Scan for the cell matching the given text and deliver its (X, Y) coordinate at center. 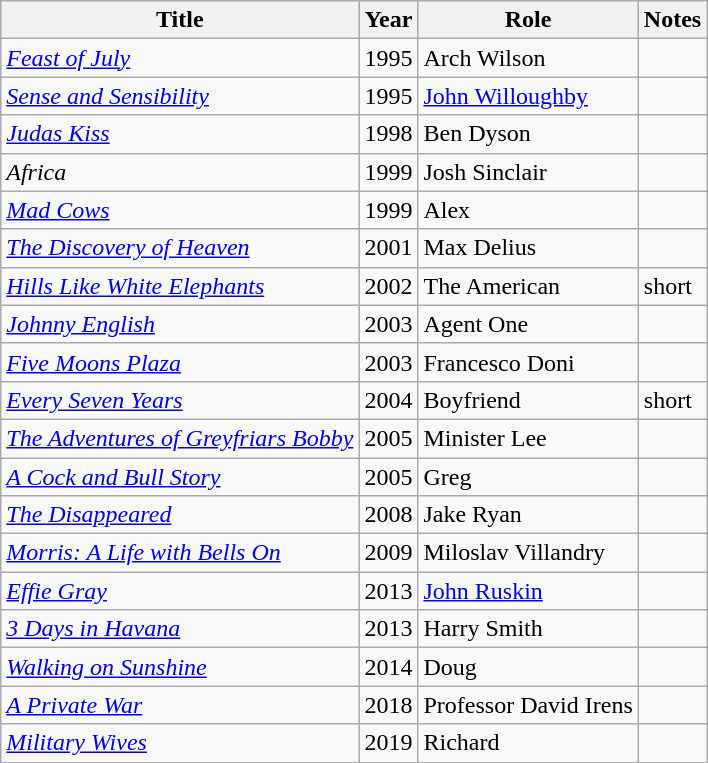
Feast of July (180, 58)
Title (180, 20)
Harry Smith (528, 629)
Judas Kiss (180, 134)
Boyfriend (528, 400)
Effie Gray (180, 591)
Agent One (528, 324)
Greg (528, 477)
1998 (388, 134)
Professor David Irens (528, 705)
Doug (528, 667)
Five Moons Plaza (180, 362)
Francesco Doni (528, 362)
A Cock and Bull Story (180, 477)
2008 (388, 515)
Military Wives (180, 743)
A Private War (180, 705)
Morris: A Life with Bells On (180, 553)
2004 (388, 400)
Sense and Sensibility (180, 96)
John Willoughby (528, 96)
The American (528, 286)
The Adventures of Greyfriars Bobby (180, 438)
John Ruskin (528, 591)
Miloslav Villandry (528, 553)
Josh Sinclair (528, 172)
Notes (672, 20)
Hills Like White Elephants (180, 286)
2009 (388, 553)
Jake Ryan (528, 515)
Africa (180, 172)
2018 (388, 705)
Minister Lee (528, 438)
Alex (528, 210)
Year (388, 20)
The Disappeared (180, 515)
Arch Wilson (528, 58)
Max Delius (528, 248)
Role (528, 20)
2002 (388, 286)
2019 (388, 743)
Johnny English (180, 324)
The Discovery of Heaven (180, 248)
Mad Cows (180, 210)
2014 (388, 667)
2001 (388, 248)
Ben Dyson (528, 134)
3 Days in Havana (180, 629)
Walking on Sunshine (180, 667)
Richard (528, 743)
Every Seven Years (180, 400)
